Provide the (X, Y) coordinate of the cell's center where the given text is located.  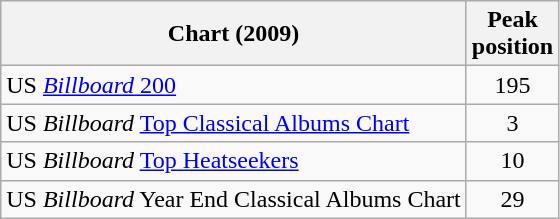
US Billboard Top Heatseekers (234, 161)
3 (512, 123)
US Billboard 200 (234, 85)
Chart (2009) (234, 34)
195 (512, 85)
10 (512, 161)
US Billboard Top Classical Albums Chart (234, 123)
US Billboard Year End Classical Albums Chart (234, 199)
Peakposition (512, 34)
29 (512, 199)
